Search for the cell housing the specified text and yield its [x, y] center coordinate. 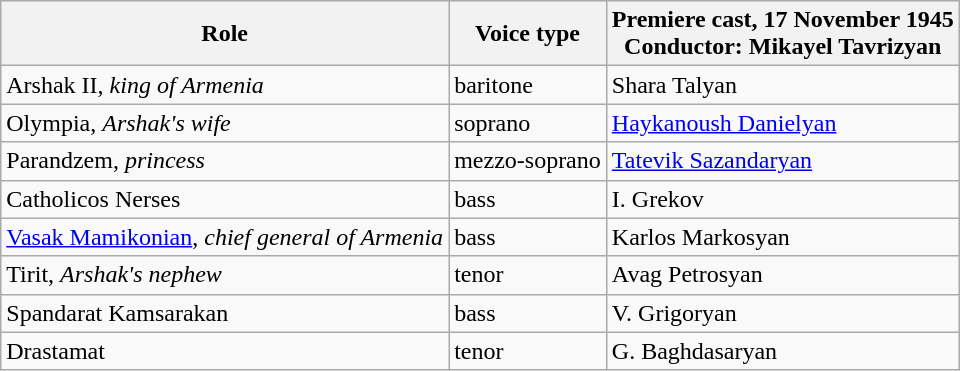
V. Grigoryan [782, 313]
Drastamat [225, 351]
Tirit, Arshak's nephew [225, 275]
baritone [528, 85]
Vasak Mamikonian, chief general of Armenia [225, 237]
soprano [528, 123]
Tatevik Sazandaryan [782, 161]
Haykanoush Danielyan [782, 123]
Arshak II, king of Armenia [225, 85]
G. Baghdasaryan [782, 351]
Spandarat Kamsarakan [225, 313]
Premiere cast, 17 November 1945Conductor: Mikayel Tavrizyan [782, 34]
I. Grekov [782, 199]
Avag Petrosyan [782, 275]
Voice type [528, 34]
Karlos Markosyan [782, 237]
Catholicos Nerses [225, 199]
mezzo-soprano [528, 161]
Olympia, Arshak's wife [225, 123]
Role [225, 34]
Parandzem, princess [225, 161]
Shara Talyan [782, 85]
